Search for the cell housing the specified text and yield its [X, Y] center coordinate. 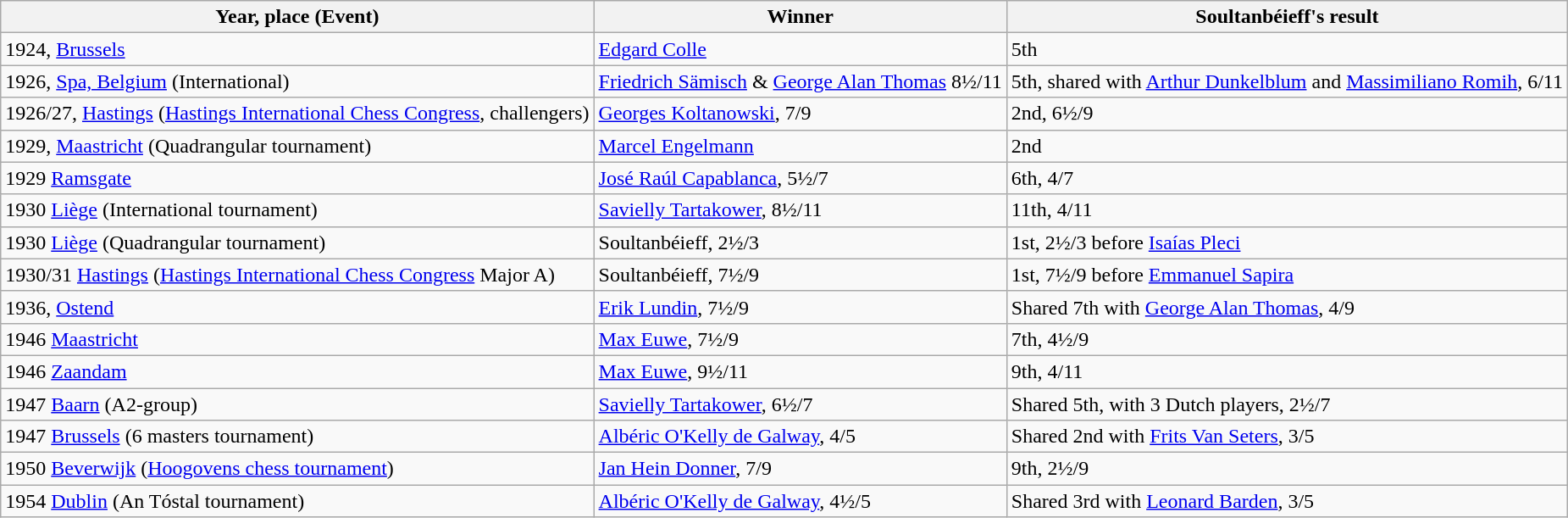
Jan Hein Donner, 7/9 [800, 469]
Winner [800, 17]
1936, Ostend [297, 307]
1946 Maastricht [297, 339]
Shared 3rd with Leonard Barden, 3/5 [1287, 501]
9th, 2½/9 [1287, 469]
1929 Ramsgate [297, 178]
1950 Beverwijk (Hoogovens chess tournament) [297, 469]
1924, Brussels [297, 49]
Shared 2nd with Frits Van Seters, 3/5 [1287, 437]
Savielly Tartakower, 8½/11 [800, 210]
Soultanbéieff, 7½/9 [800, 275]
1930 Liège (Quadrangular tournament) [297, 242]
9th, 4/11 [1287, 371]
5th, shared with Arthur Dunkelblum and Massimiliano Romih, 6/11 [1287, 81]
1926/27, Hastings (Hastings International Chess Congress, challengers) [297, 114]
1926, Spa, Belgium (International) [297, 81]
Savielly Tartakower, 6½/7 [800, 404]
1947 Baarn (A2-group) [297, 404]
1954 Dublin (An Tóstal tournament) [297, 501]
Georges Koltanowski, 7/9 [800, 114]
Albéric O'Kelly de Galway, 4/5 [800, 437]
José Raúl Capablanca, 5½/7 [800, 178]
Soultanbéieff's result [1287, 17]
6th, 4/7 [1287, 178]
Marcel Engelmann [800, 146]
Max Euwe, 9½/11 [800, 371]
2nd, 6½/9 [1287, 114]
Albéric O'Kelly de Galway, 4½/5 [800, 501]
Year, place (Event) [297, 17]
1946 Zaandam [297, 371]
1947 Brussels (6 masters tournament) [297, 437]
Shared 7th with George Alan Thomas, 4/9 [1287, 307]
Erik Lundin, 7½/9 [800, 307]
1930/31 Hastings (Hastings International Chess Congress Major A) [297, 275]
Edgard Colle [800, 49]
11th, 4/11 [1287, 210]
Shared 5th, with 3 Dutch players, 2½/7 [1287, 404]
Soultanbéieff, 2½/3 [800, 242]
2nd [1287, 146]
1930 Liège (International tournament) [297, 210]
7th, 4½/9 [1287, 339]
1929, Maastricht (Quadrangular tournament) [297, 146]
Max Euwe, 7½/9 [800, 339]
5th [1287, 49]
1st, 7½/9 before Emmanuel Sapira [1287, 275]
Friedrich Sämisch & George Alan Thomas 8½/11 [800, 81]
1st, 2½/3 before Isaías Pleci [1287, 242]
